Search for the cell housing the specified text and yield its (x, y) center coordinate. 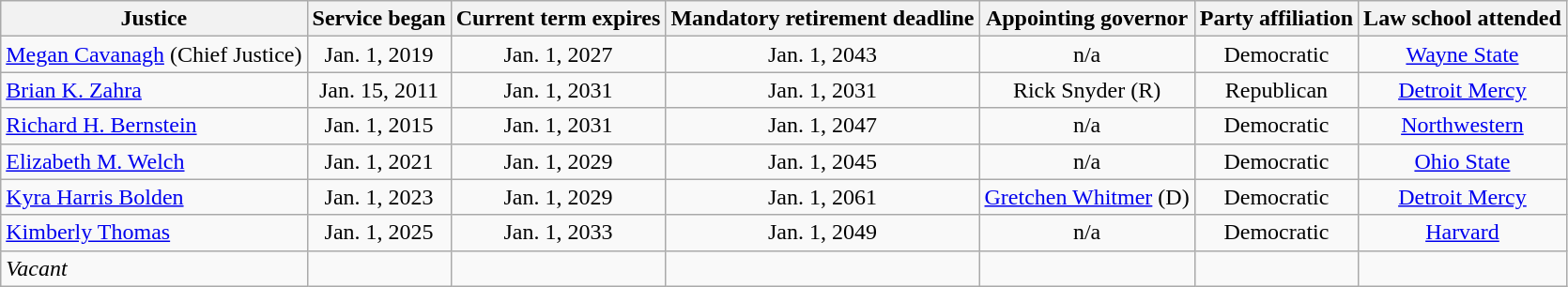
Vacant (154, 268)
Jan. 1, 2023 (379, 197)
Jan. 1, 2045 (822, 161)
Kyra Harris Bolden (154, 197)
Jan. 1, 2025 (379, 233)
Gretchen Whitmer (D) (1087, 197)
Wayne State (1463, 54)
Current term expires (558, 19)
Law school attended (1463, 19)
Northwestern (1463, 126)
Kimberly Thomas (154, 233)
Jan. 1, 2019 (379, 54)
Jan. 1, 2033 (558, 233)
Brian K. Zahra (154, 90)
Jan. 1, 2015 (379, 126)
Jan. 1, 2027 (558, 54)
Party affiliation (1276, 19)
Elizabeth M. Welch (154, 161)
Jan. 1, 2061 (822, 197)
Jan. 1, 2043 (822, 54)
Jan. 1, 2021 (379, 161)
Harvard (1463, 233)
Rick Snyder (R) (1087, 90)
Appointing governor (1087, 19)
Ohio State (1463, 161)
Republican (1276, 90)
Megan Cavanagh (Chief Justice) (154, 54)
Jan. 1, 2049 (822, 233)
Service began (379, 19)
Richard H. Bernstein (154, 126)
Justice (154, 19)
Mandatory retirement deadline (822, 19)
Jan. 1, 2047 (822, 126)
Jan. 15, 2011 (379, 90)
